Return (x, y) of the center of cell containing provided text 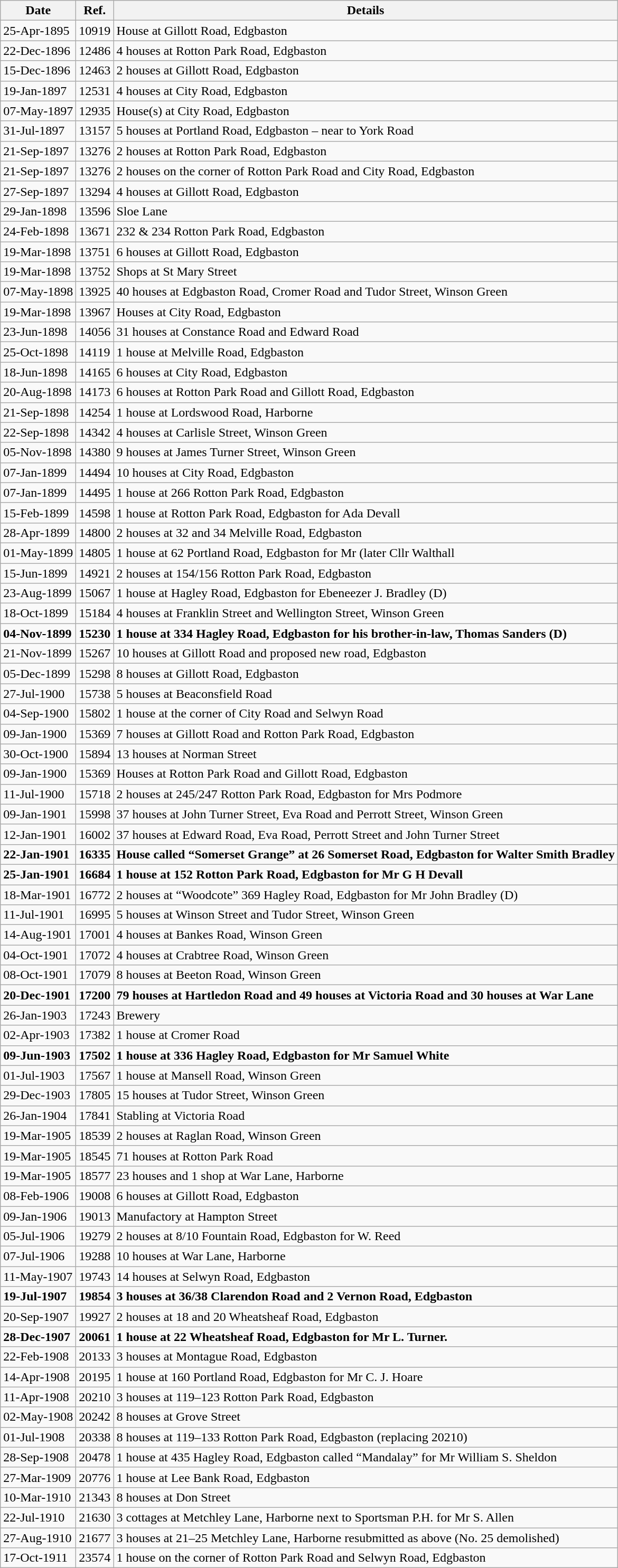
4 houses at Gillott Road, Edgbaston (366, 191)
2 houses at Raglan Road, Winson Green (366, 1136)
1 house at Hagley Road, Edgbaston for Ebeneezer J. Bradley (D) (366, 593)
19‑Jan‑1897 (38, 91)
25‑Apr‑1895 (38, 31)
11‑Apr‑1908 (38, 1397)
31 houses at Constance Road and Edward Road (366, 332)
17805 (95, 1095)
14800 (95, 533)
15 houses at Tudor Street, Winson Green (366, 1095)
16684 (95, 874)
27‑Mar‑1909 (38, 1477)
13596 (95, 211)
4 houses at Crabtree Road, Winson Green (366, 955)
17243 (95, 1015)
1 house at the corner of City Road and Selwyn Road (366, 714)
14495 (95, 493)
7 houses at Gillott Road and Rotton Park Road, Edgbaston (366, 734)
2 houses on the corner of Rotton Park Road and City Road, Edgbaston (366, 171)
04‑Nov‑1899 (38, 634)
17200 (95, 995)
Shops at St Mary Street (366, 272)
23‑Jun‑1898 (38, 332)
1 house at 160 Portland Road, Edgbaston for Mr C. J. Hoare (366, 1377)
17382 (95, 1035)
18‑Mar‑1901 (38, 895)
30‑Oct‑1900 (38, 754)
29‑Dec‑1903 (38, 1095)
20210 (95, 1397)
01‑Jul‑1903 (38, 1075)
02‑Apr‑1903 (38, 1035)
18545 (95, 1156)
6 houses at Rotton Park Road and Gillott Road, Edgbaston (366, 392)
15802 (95, 714)
21343 (95, 1497)
22‑Dec‑1896 (38, 51)
2 houses at 8/10 Fountain Road, Edgbaston for W. Reed (366, 1236)
14‑Apr‑1908 (38, 1377)
19288 (95, 1257)
05‑Dec‑1899 (38, 674)
26‑Jan‑1903 (38, 1015)
Brewery (366, 1015)
28‑Sep‑1908 (38, 1457)
10919 (95, 31)
15998 (95, 814)
15267 (95, 654)
8 houses at 119–133 Rotton Park Road, Edgbaston (replacing 20210) (366, 1437)
18‑Jun‑1898 (38, 372)
15067 (95, 593)
1 house at 336 Hagley Road, Edgbaston for Mr Samuel White (366, 1055)
19013 (95, 1216)
14254 (95, 412)
07‑May‑1898 (38, 292)
19743 (95, 1277)
10 houses at City Road, Edgbaston (366, 473)
3 houses at 119–123 Rotton Park Road, Edgbaston (366, 1397)
8 houses at Beeton Road, Winson Green (366, 975)
18577 (95, 1176)
15‑Dec‑1896 (38, 71)
25‑Jan‑1901 (38, 874)
20133 (95, 1357)
22‑Feb‑1908 (38, 1357)
2 houses at 154/156 Rotton Park Road, Edgbaston (366, 573)
27‑Sep‑1897 (38, 191)
15‑Jun‑1899 (38, 573)
14119 (95, 352)
5 houses at Portland Road, Edgbaston – near to York Road (366, 131)
21‑Nov‑1899 (38, 654)
08‑Oct‑1901 (38, 975)
14380 (95, 452)
15230 (95, 634)
5 houses at Winson Street and Tudor Street, Winson Green (366, 915)
11‑Jul‑1900 (38, 794)
05‑Nov‑1898 (38, 452)
10 houses at Gillott Road and proposed new road, Edgbaston (366, 654)
1 house at Mansell Road, Winson Green (366, 1075)
18‑Oct‑1899 (38, 613)
13294 (95, 191)
Houses at Rotton Park Road and Gillott Road, Edgbaston (366, 774)
4 houses at City Road, Edgbaston (366, 91)
14‑Aug‑1901 (38, 935)
1 house on the corner of Rotton Park Road and Selwyn Road, Edgbaston (366, 1558)
22‑Sep‑1898 (38, 432)
14494 (95, 473)
2 houses at 32 and 34 Melville Road, Edgbaston (366, 533)
27‑Aug‑1910 (38, 1538)
20‑Aug‑1898 (38, 392)
22‑Jan‑1901 (38, 854)
20242 (95, 1417)
19854 (95, 1297)
23‑Aug‑1899 (38, 593)
20061 (95, 1337)
16335 (95, 854)
1 house at 152 Rotton Park Road, Edgbaston for Mr G H Devall (366, 874)
09‑Jan‑1906 (38, 1216)
09‑Jan‑1901 (38, 814)
10‑Mar‑1910 (38, 1497)
09‑Jun‑1903 (38, 1055)
13671 (95, 231)
18539 (95, 1136)
House at Gillott Road, Edgbaston (366, 31)
02‑May‑1908 (38, 1417)
20‑Dec‑1901 (38, 995)
15738 (95, 694)
04‑Oct‑1901 (38, 955)
22‑Jul‑1910 (38, 1517)
11‑Jul‑1901 (38, 915)
13 houses at Norman Street (366, 754)
1 house at 266 Rotton Park Road, Edgbaston (366, 493)
8 houses at Gillott Road, Edgbaston (366, 674)
23574 (95, 1558)
15894 (95, 754)
1 house at 62 Portland Road, Edgbaston for Mr (later Cllr Walthall (366, 553)
12‑Jan‑1901 (38, 834)
20195 (95, 1377)
6 houses at City Road, Edgbaston (366, 372)
1 house at 435 Hagley Road, Edgbaston called “Mandalay” for Mr William S. Sheldon (366, 1457)
07‑Jul‑1906 (38, 1257)
4 houses at Bankes Road, Winson Green (366, 935)
Houses at City Road, Edgbaston (366, 312)
13157 (95, 131)
4 houses at Carlisle Street, Winson Green (366, 432)
Details (366, 11)
1 house at Rotton Park Road, Edgbaston for Ada Devall (366, 513)
28‑Apr‑1899 (38, 533)
3 houses at 21–25 Metchley Lane, Harborne resubmitted as above (No. 25 demolished) (366, 1538)
20‑Sep‑1907 (38, 1317)
08‑Feb‑1906 (38, 1196)
15‑Feb‑1899 (38, 513)
12531 (95, 91)
Sloe Lane (366, 211)
24‑Feb‑1898 (38, 231)
14056 (95, 332)
21630 (95, 1517)
23 houses and 1 shop at War Lane, Harborne (366, 1176)
31‑Jul‑1897 (38, 131)
14 houses at Selwyn Road, Edgbaston (366, 1277)
14598 (95, 513)
3 houses at 36/38 Clarendon Road and 2 Vernon Road, Edgbaston (366, 1297)
Ref. (95, 11)
37 houses at John Turner Street, Eva Road and Perrott Street, Winson Green (366, 814)
17567 (95, 1075)
01‑Jul‑1908 (38, 1437)
1 house at Lee Bank Road, Edgbaston (366, 1477)
4 houses at Rotton Park Road, Edgbaston (366, 51)
1 house at Lordswood Road, Harborne (366, 412)
40 houses at Edgbaston Road, Cromer Road and Tudor Street, Winson Green (366, 292)
Manufactory at Hampton Street (366, 1216)
16995 (95, 915)
13967 (95, 312)
17841 (95, 1116)
01‑May‑1899 (38, 553)
16772 (95, 895)
2 houses at Rotton Park Road, Edgbaston (366, 151)
17502 (95, 1055)
37 houses at Edward Road, Eva Road, Perrott Street and John Turner Street (366, 834)
21677 (95, 1538)
25‑Oct‑1898 (38, 352)
19927 (95, 1317)
14165 (95, 372)
1 house at 22 Wheatsheaf Road, Edgbaston for Mr L. Turner. (366, 1337)
15184 (95, 613)
14173 (95, 392)
1 house at Melville Road, Edgbaston (366, 352)
13925 (95, 292)
3 houses at Montague Road, Edgbaston (366, 1357)
10 houses at War Lane, Harborne (366, 1257)
13751 (95, 252)
14921 (95, 573)
20478 (95, 1457)
House called “Somerset Grange” at 26 Somerset Road, Edgbaston for Walter Smith Bradley (366, 854)
19008 (95, 1196)
19279 (95, 1236)
Stabling at Victoria Road (366, 1116)
15298 (95, 674)
17072 (95, 955)
15718 (95, 794)
3 cottages at Metchley Lane, Harborne next to Sportsman P.H. for Mr S. Allen (366, 1517)
27‑Jul‑1900 (38, 694)
19‑Jul‑1907 (38, 1297)
14342 (95, 432)
9 houses at James Turner Street, Winson Green (366, 452)
232 & 234 Rotton Park Road, Edgbaston (366, 231)
4 houses at Franklin Street and Wellington Street, Winson Green (366, 613)
20776 (95, 1477)
11‑May‑1907 (38, 1277)
12486 (95, 51)
17079 (95, 975)
Date (38, 11)
1 house at Cromer Road (366, 1035)
29‑Jan‑1898 (38, 211)
26‑Jan‑1904 (38, 1116)
28‑Dec‑1907 (38, 1337)
12463 (95, 71)
04‑Sep‑1900 (38, 714)
07‑May‑1897 (38, 111)
17001 (95, 935)
17‑Oct‑1911 (38, 1558)
79 houses at Hartledon Road and 49 houses at Victoria Road and 30 houses at War Lane (366, 995)
05‑Jul‑1906 (38, 1236)
House(s) at City Road, Edgbaston (366, 111)
5 houses at Beaconsfield Road (366, 694)
21‑Sep‑1898 (38, 412)
8 houses at Grove Street (366, 1417)
2 houses at 245/247 Rotton Park Road, Edgbaston for Mrs Podmore (366, 794)
1 house at 334 Hagley Road, Edgbaston for his brother-in-law, Thomas Sanders (D) (366, 634)
14805 (95, 553)
16002 (95, 834)
2 houses at 18 and 20 Wheatsheaf Road, Edgbaston (366, 1317)
13752 (95, 272)
2 houses at “Woodcote” 369 Hagley Road, Edgbaston for Mr John Bradley (D) (366, 895)
71 houses at Rotton Park Road (366, 1156)
2 houses at Gillott Road, Edgbaston (366, 71)
20338 (95, 1437)
12935 (95, 111)
8 houses at Don Street (366, 1497)
